Output the [X, Y] coordinate of the center of the cell containing the given text.  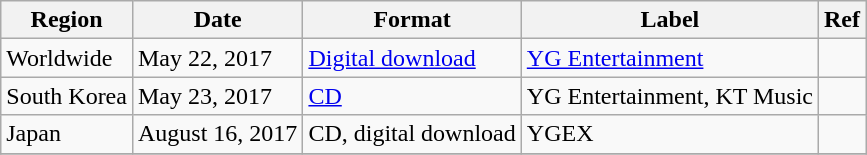
YGEX [670, 134]
CD [412, 96]
Label [670, 20]
August 16, 2017 [217, 134]
Region [67, 20]
South Korea [67, 96]
May 23, 2017 [217, 96]
Format [412, 20]
Digital download [412, 58]
YG Entertainment, KT Music [670, 96]
May 22, 2017 [217, 58]
Worldwide [67, 58]
YG Entertainment [670, 58]
Japan [67, 134]
Ref [842, 20]
Date [217, 20]
CD, digital download [412, 134]
